Return [X, Y] of the center of cell containing provided text 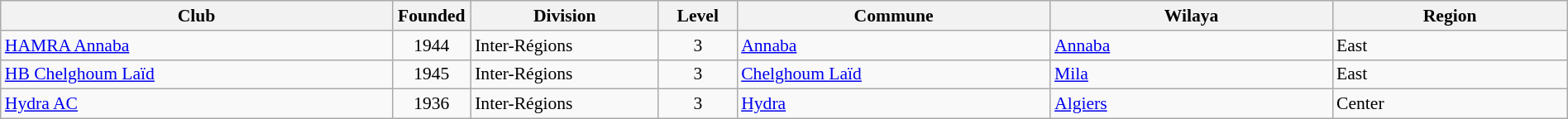
1945 [432, 74]
Founded [432, 16]
1936 [432, 104]
Hydra [893, 104]
HB Chelghoum Laïd [197, 74]
Division [564, 16]
Hydra AC [197, 104]
Club [197, 16]
Level [698, 16]
Algiers [1191, 104]
1944 [432, 45]
Wilaya [1191, 16]
Chelghoum Laïd [893, 74]
Mila [1191, 74]
Center [1450, 104]
Region [1450, 16]
Commune [893, 16]
HAMRA Annaba [197, 45]
